Extract the [X, Y] coordinate from the center of the cell holding the provided text.  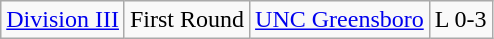
Division III [63, 20]
First Round [186, 20]
UNC Greensboro [340, 20]
L 0-3 [460, 20]
